Find where the given text appears and provide that cell's center as (x, y) coordinate. 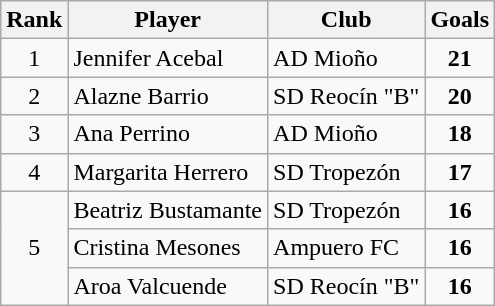
Jennifer Acebal (168, 58)
1 (34, 58)
Margarita Herrero (168, 172)
18 (460, 134)
Club (346, 20)
Ana Perrino (168, 134)
Rank (34, 20)
Player (168, 20)
20 (460, 96)
4 (34, 172)
17 (460, 172)
Alazne Barrio (168, 96)
Ampuero FC (346, 248)
Aroa Valcuende (168, 286)
3 (34, 134)
2 (34, 96)
Goals (460, 20)
5 (34, 248)
21 (460, 58)
Cristina Mesones (168, 248)
Beatriz Bustamante (168, 210)
